Locate the cell with the specified text and output its [x, y] center coordinate. 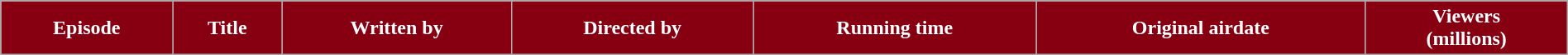
Viewers(millions) [1466, 28]
Title [227, 28]
Running time [895, 28]
Episode [87, 28]
Written by [397, 28]
Directed by [632, 28]
Original airdate [1201, 28]
